Return the [X, Y] coordinate for the center point of the cell that contains the specified text.  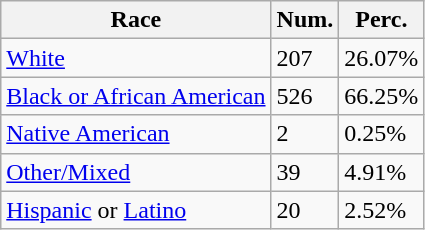
Num. [305, 20]
0.25% [382, 134]
66.25% [382, 96]
2 [305, 134]
207 [305, 58]
26.07% [382, 58]
White [136, 58]
526 [305, 96]
39 [305, 172]
Native American [136, 134]
2.52% [382, 210]
Black or African American [136, 96]
20 [305, 210]
Perc. [382, 20]
Race [136, 20]
Other/Mixed [136, 172]
Hispanic or Latino [136, 210]
4.91% [382, 172]
